Extract the (X, Y) coordinate from the center of the cell holding the provided text.  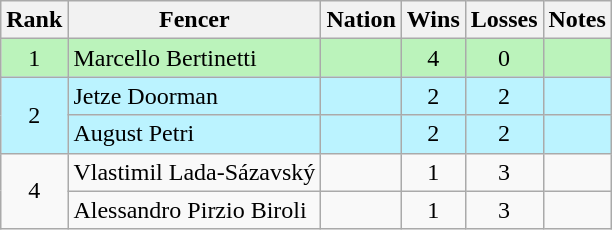
Nation (361, 20)
Vlastimil Lada-Sázavský (194, 172)
Jetze Doorman (194, 96)
Notes (577, 20)
Fencer (194, 20)
Alessandro Pirzio Biroli (194, 210)
Wins (433, 20)
August Petri (194, 134)
Rank (34, 20)
0 (504, 58)
Marcello Bertinetti (194, 58)
Losses (504, 20)
